Output the [x, y] coordinate of the center of the cell containing the given text.  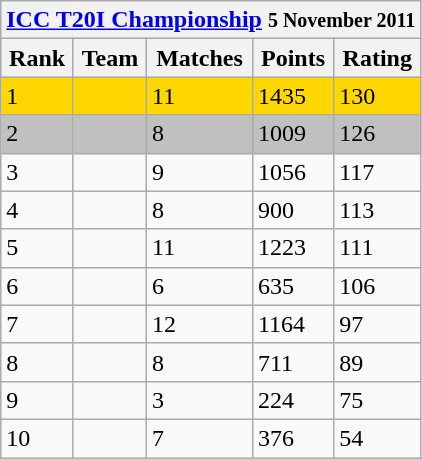
Points [292, 58]
12 [200, 324]
900 [292, 210]
75 [378, 400]
5 [38, 248]
1009 [292, 134]
113 [378, 210]
376 [292, 438]
2 [38, 134]
89 [378, 362]
1 [38, 96]
97 [378, 324]
711 [292, 362]
635 [292, 286]
111 [378, 248]
1056 [292, 172]
117 [378, 172]
Rank [38, 58]
1164 [292, 324]
1223 [292, 248]
Rating [378, 58]
1435 [292, 96]
224 [292, 400]
Matches [200, 58]
10 [38, 438]
Team [110, 58]
130 [378, 96]
106 [378, 286]
126 [378, 134]
54 [378, 438]
4 [38, 210]
ICC T20I Championship 5 November 2011 [211, 20]
